Extract the (x, y) coordinate from the center of the cell holding the provided text.  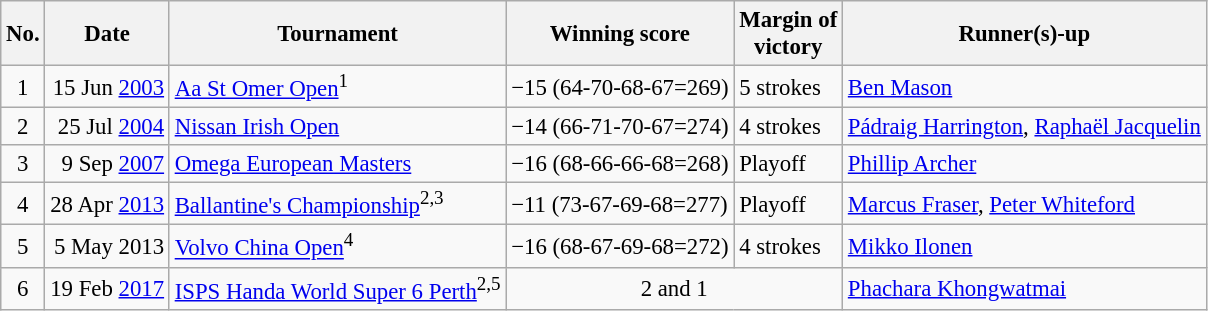
−15 (64-70-68-67=269) (620, 87)
5 May 2013 (107, 246)
2 (23, 127)
5 strokes (788, 87)
28 Apr 2013 (107, 204)
Volvo China Open4 (337, 246)
Mikko Ilonen (1025, 246)
Phachara Khongwatmai (1025, 288)
Aa St Omer Open1 (337, 87)
19 Feb 2017 (107, 288)
−11 (73-67-69-68=277) (620, 204)
Pádraig Harrington, Raphaël Jacquelin (1025, 127)
5 (23, 246)
4 (23, 204)
Runner(s)-up (1025, 34)
ISPS Handa World Super 6 Perth2,5 (337, 288)
9 Sep 2007 (107, 164)
25 Jul 2004 (107, 127)
Tournament (337, 34)
−16 (68-67-69-68=272) (620, 246)
2 and 1 (674, 288)
Winning score (620, 34)
−16 (68-66-66-68=268) (620, 164)
6 (23, 288)
15 Jun 2003 (107, 87)
Margin ofvictory (788, 34)
Omega European Masters (337, 164)
1 (23, 87)
Ben Mason (1025, 87)
No. (23, 34)
Ballantine's Championship2,3 (337, 204)
Phillip Archer (1025, 164)
3 (23, 164)
−14 (66-71-70-67=274) (620, 127)
Marcus Fraser, Peter Whiteford (1025, 204)
Date (107, 34)
Nissan Irish Open (337, 127)
